Search for the cell housing the specified text and yield its [X, Y] center coordinate. 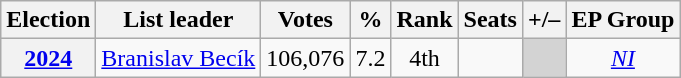
NI [623, 58]
2024 [48, 58]
% [370, 20]
106,076 [306, 58]
+/– [544, 20]
EP Group [623, 20]
Rank [424, 20]
Election [48, 20]
4th [424, 58]
List leader [178, 20]
Seats [490, 20]
Votes [306, 20]
7.2 [370, 58]
Branislav Becík [178, 58]
